Capture the cell that displays the provided text and extract its [x, y] central coordinate. 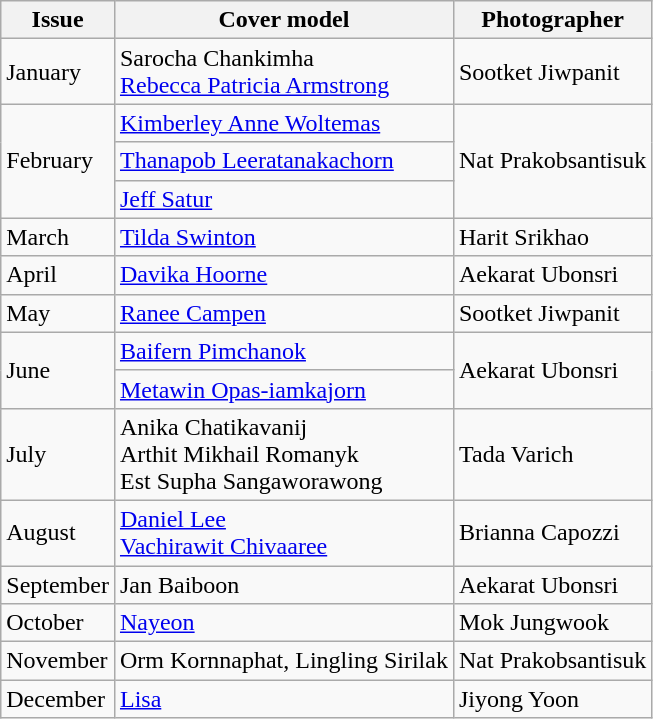
February [58, 161]
Thanapob Leeratanakachorn [284, 161]
Mok Jungwook [552, 623]
Tada Varich [552, 454]
May [58, 313]
Ranee Campen [284, 313]
Tilda Swinton [284, 237]
Jeff Satur [284, 199]
Daniel Lee Vachirawit Chivaaree [284, 532]
Harit Srikhao [552, 237]
Cover model [284, 20]
November [58, 661]
Jiyong Yoon [552, 699]
Issue [58, 20]
October [58, 623]
Brianna Capozzi [552, 532]
Sarocha ChankimhaRebecca Patricia Armstrong [284, 72]
December [58, 699]
Anika Chatikavanij Arthit Mikhail RomanykEst Supha Sangaworawong [284, 454]
Orm Kornnaphat, Lingling Sirilak [284, 661]
August [58, 532]
Photographer [552, 20]
Lisa [284, 699]
Kimberley Anne Woltemas [284, 123]
March [58, 237]
July [58, 454]
September [58, 585]
Nayeon [284, 623]
Metawin Opas-iamkajorn [284, 389]
Baifern Pimchanok [284, 351]
Jan Baiboon [284, 585]
January [58, 72]
April [58, 275]
June [58, 370]
Davika Hoorne [284, 275]
